Locate the cell with the specified text and output its [x, y] center coordinate. 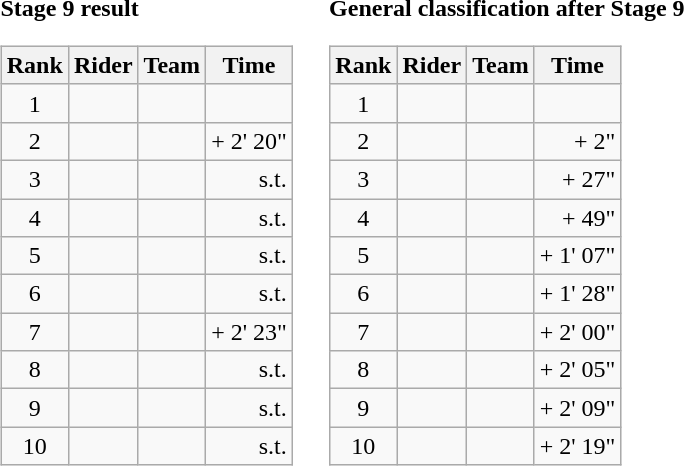
+ 2' 00" [578, 332]
+ 27" [578, 179]
+ 2' 23" [250, 332]
+ 1' 28" [578, 294]
+ 2' 05" [578, 370]
+ 2" [578, 141]
+ 49" [578, 217]
+ 2' 09" [578, 408]
+ 2' 19" [578, 446]
+ 2' 20" [250, 141]
+ 1' 07" [578, 256]
